Detect which cell encompasses the target text, then output its [X, Y] center coordinate. 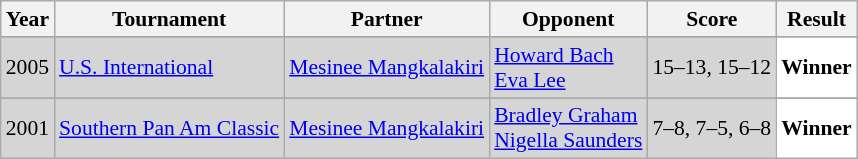
Southern Pan Am Classic [169, 128]
Score [712, 19]
Tournament [169, 19]
Partner [386, 19]
U.S. International [169, 68]
Result [816, 19]
Opponent [568, 19]
2001 [28, 128]
Year [28, 19]
Howard Bach Eva Lee [568, 68]
7–8, 7–5, 6–8 [712, 128]
15–13, 15–12 [712, 68]
2005 [28, 68]
Bradley Graham Nigella Saunders [568, 128]
